Provide the (x, y) coordinate of the cell's center where the given text is located.  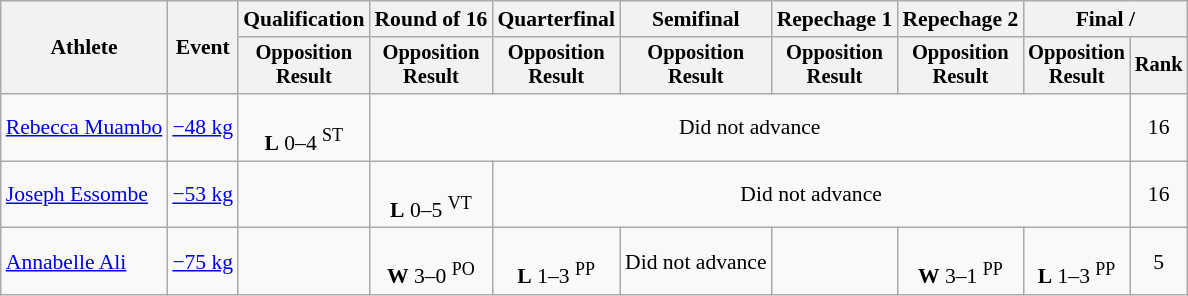
Repechage 1 (835, 19)
Rank (1159, 66)
W 3–0 PO (430, 262)
Repechage 2 (960, 19)
5 (1159, 262)
Round of 16 (430, 19)
Final / (1105, 19)
−48 kg (202, 128)
Event (202, 48)
Annabelle Ali (84, 262)
Joseph Essombe (84, 194)
L 0–4 ST (304, 128)
Rebecca Muambo (84, 128)
Athlete (84, 48)
Quarterfinal (556, 19)
−53 kg (202, 194)
−75 kg (202, 262)
W 3–1 PP (960, 262)
Semifinal (696, 19)
L 0–5 VT (430, 194)
Qualification (304, 19)
